Provide the (X, Y) coordinate of the cell's center where the given text is located.  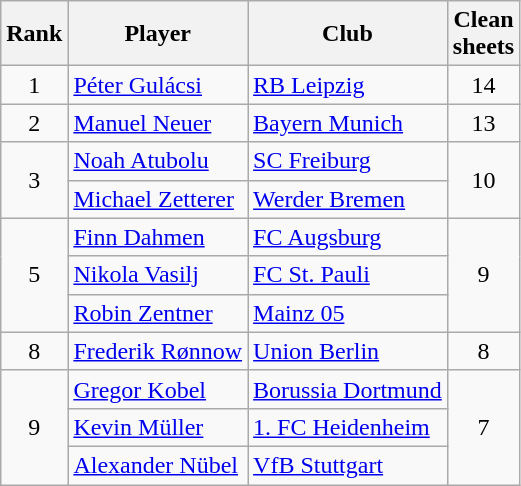
Rank (34, 34)
RB Leipzig (348, 85)
FC Augsburg (348, 237)
Bayern Munich (348, 123)
Robin Zentner (158, 313)
Borussia Dortmund (348, 389)
Union Berlin (348, 351)
1 (34, 85)
Frederik Rønnow (158, 351)
Kevin Müller (158, 427)
FC St. Pauli (348, 275)
2 (34, 123)
Cleansheets (483, 34)
Noah Atubolu (158, 161)
Mainz 05 (348, 313)
3 (34, 180)
SC Freiburg (348, 161)
Nikola Vasilj (158, 275)
Michael Zetterer (158, 199)
Gregor Kobel (158, 389)
7 (483, 427)
Péter Gulácsi (158, 85)
14 (483, 85)
Manuel Neuer (158, 123)
13 (483, 123)
5 (34, 275)
Finn Dahmen (158, 237)
10 (483, 180)
Werder Bremen (348, 199)
Club (348, 34)
1. FC Heidenheim (348, 427)
VfB Stuttgart (348, 465)
Alexander Nübel (158, 465)
Player (158, 34)
